Find where the given text appears and provide that cell's center as (x, y) coordinate. 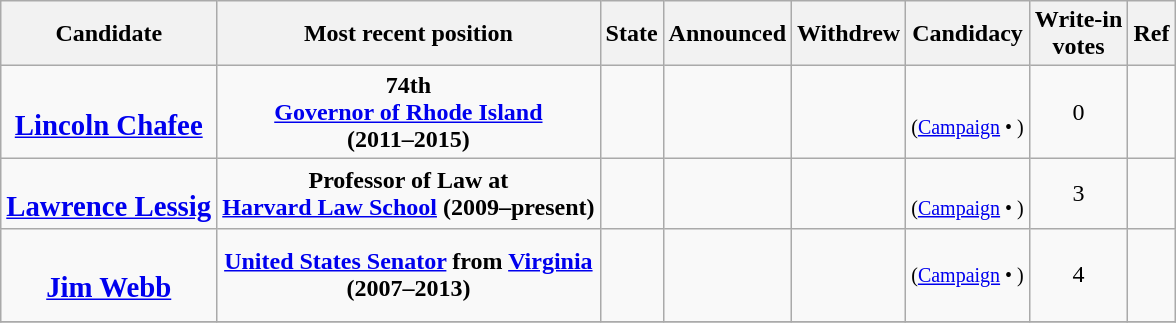
United States Senator from Virginia (2007–2013) (408, 275)
3 (1078, 194)
Withdrew (849, 34)
Jim Webb (109, 275)
Candidacy (968, 34)
4 (1078, 275)
Candidate (109, 34)
0 (1078, 112)
Lincoln Chafee (109, 112)
Lawrence Lessig (109, 194)
Professor of Law at Harvard Law School (2009–present) (408, 194)
74thGovernor of Rhode Island (2011–2015) (408, 112)
Announced (727, 34)
Write-invotes (1078, 34)
Ref (1152, 34)
Most recent position (408, 34)
State (632, 34)
